Return [X, Y] of the center of cell containing provided text 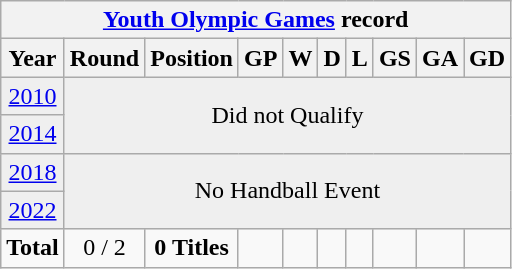
Did not Qualify [287, 115]
Youth Olympic Games record [256, 20]
GD [488, 58]
GA [440, 58]
GS [394, 58]
No Handball Event [287, 191]
D [332, 58]
0 / 2 [104, 248]
L [360, 58]
Year [33, 58]
Position [192, 58]
Round [104, 58]
2010 [33, 96]
Total [33, 248]
GP [260, 58]
2022 [33, 210]
2014 [33, 134]
2018 [33, 172]
W [300, 58]
0 Titles [192, 248]
